Identify which cell holds the provided text, then report its (x, y) central coordinate. 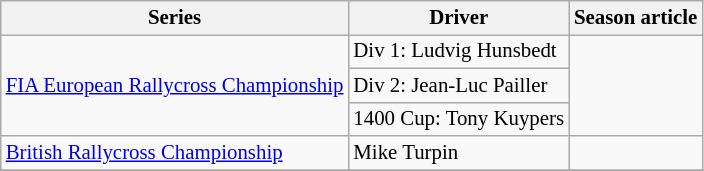
Season article (636, 18)
Series (175, 18)
1400 Cup: Tony Kuypers (458, 119)
Div 2: Jean-Luc Pailler (458, 85)
FIA European Rallycross Championship (175, 85)
Div 1: Ludvig Hunsbedt (458, 51)
Driver (458, 18)
British Rallycross Championship (175, 153)
Mike Turpin (458, 153)
